Scan for the cell matching the given text and deliver its (x, y) coordinate at center. 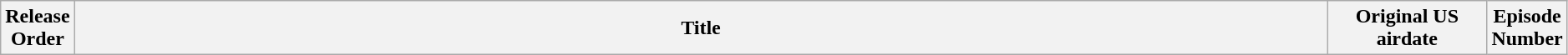
Title (701, 28)
Release Order (38, 28)
Original US airdate (1407, 28)
Episode Number (1527, 28)
